Identify which cell holds the provided text, then report its [x, y] central coordinate. 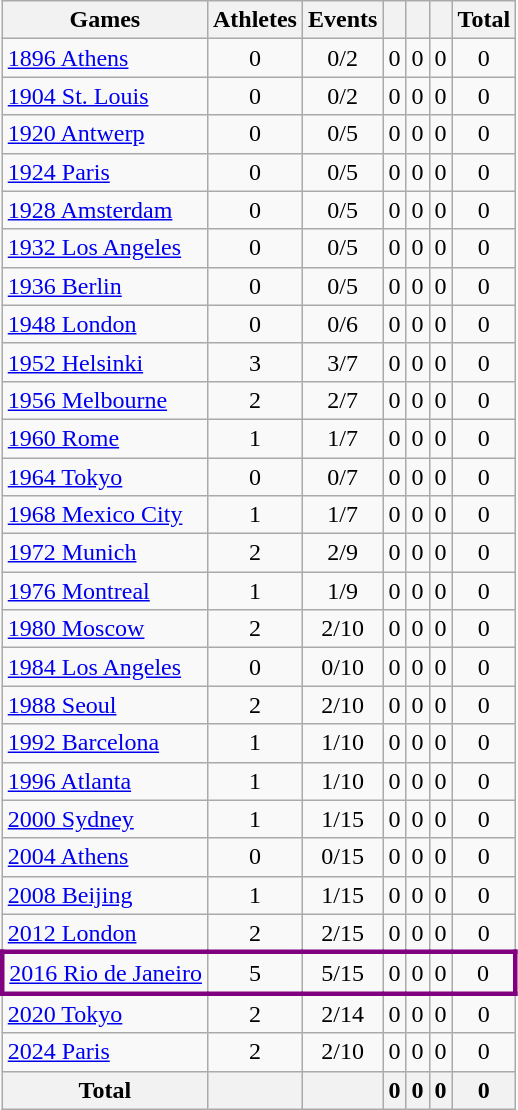
2016 Rio de Janeiro [104, 972]
2024 Paris [104, 1052]
1992 Barcelona [104, 743]
1984 Los Angeles [104, 667]
1920 Antwerp [104, 134]
2000 Sydney [104, 819]
Games [104, 20]
2020 Tokyo [104, 1013]
2008 Beijing [104, 895]
1932 Los Angeles [104, 248]
0/6 [342, 324]
1964 Tokyo [104, 477]
1972 Munich [104, 553]
2004 Athens [104, 857]
1968 Mexico City [104, 515]
1980 Moscow [104, 629]
3/7 [342, 362]
1936 Berlin [104, 286]
1988 Seoul [104, 705]
0/10 [342, 667]
2/7 [342, 400]
1948 London [104, 324]
5 [254, 972]
2012 London [104, 933]
1960 Rome [104, 438]
1996 Atlanta [104, 781]
0/15 [342, 857]
2/14 [342, 1013]
1976 Montreal [104, 591]
1904 St. Louis [104, 96]
0/7 [342, 477]
Events [342, 20]
1956 Melbourne [104, 400]
1952 Helsinki [104, 362]
1896 Athens [104, 58]
1/9 [342, 591]
2/15 [342, 933]
1924 Paris [104, 172]
5/15 [342, 972]
3 [254, 362]
1928 Amsterdam [104, 210]
Athletes [254, 20]
2/9 [342, 553]
